From the cell containing the given text, extract its center point as [X, Y] coordinate. 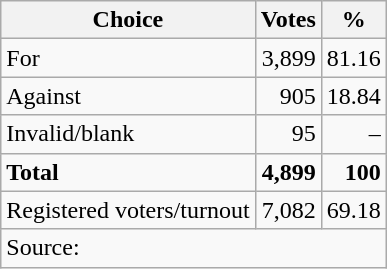
For [128, 58]
Against [128, 96]
– [354, 134]
905 [288, 96]
Source: [194, 248]
3,899 [288, 58]
% [354, 20]
100 [354, 172]
18.84 [354, 96]
Votes [288, 20]
4,899 [288, 172]
Choice [128, 20]
Registered voters/turnout [128, 210]
Total [128, 172]
Invalid/blank [128, 134]
81.16 [354, 58]
95 [288, 134]
69.18 [354, 210]
7,082 [288, 210]
